Locate the cell with the specified text and output its (X, Y) center coordinate. 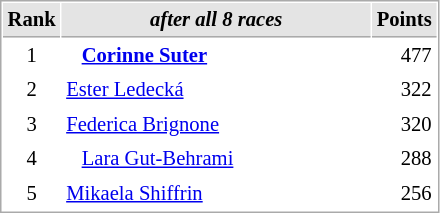
1 (32, 56)
477 (404, 56)
Rank (32, 20)
322 (404, 90)
Corinne Suter (216, 56)
after all 8 races (216, 20)
Ester Ledecká (216, 90)
Points (404, 20)
Lara Gut-Behrami (216, 158)
5 (32, 194)
320 (404, 124)
2 (32, 90)
Mikaela Shiffrin (216, 194)
4 (32, 158)
3 (32, 124)
Federica Brignone (216, 124)
288 (404, 158)
256 (404, 194)
